Pinpoint the cell where the given text exists, returning its (x, y) midpoint coordinate. 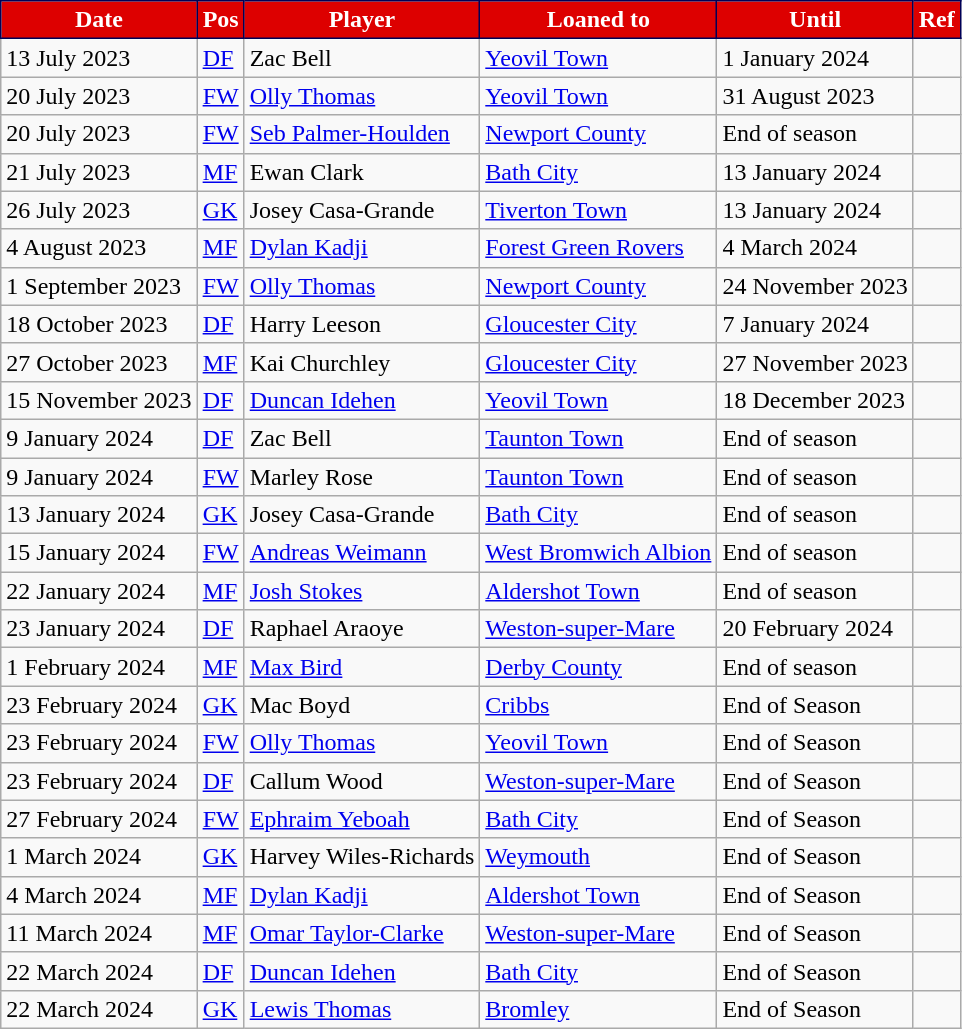
Ewan Clark (362, 172)
22 January 2024 (99, 591)
1 September 2023 (99, 286)
23 January 2024 (99, 629)
27 November 2023 (815, 362)
Max Bird (362, 667)
31 August 2023 (815, 96)
1 March 2024 (99, 857)
Weymouth (598, 857)
Pos (220, 20)
18 October 2023 (99, 324)
7 January 2024 (815, 324)
Tiverton Town (598, 210)
18 December 2023 (815, 400)
Josh Stokes (362, 591)
Harry Leeson (362, 324)
21 July 2023 (99, 172)
Derby County (598, 667)
Date (99, 20)
Lewis Thomas (362, 1009)
Ref (936, 20)
West Bromwich Albion (598, 553)
Mac Boyd (362, 705)
Loaned to (598, 20)
15 November 2023 (99, 400)
Callum Wood (362, 781)
1 January 2024 (815, 58)
Raphael Araoye (362, 629)
27 February 2024 (99, 819)
Player (362, 20)
Seb Palmer-Houlden (362, 134)
1 February 2024 (99, 667)
Marley Rose (362, 477)
15 January 2024 (99, 553)
27 October 2023 (99, 362)
Bromley (598, 1009)
Harvey Wiles-Richards (362, 857)
24 November 2023 (815, 286)
Andreas Weimann (362, 553)
20 February 2024 (815, 629)
13 July 2023 (99, 58)
Cribbs (598, 705)
Forest Green Rovers (598, 248)
Until (815, 20)
Ephraim Yeboah (362, 819)
4 August 2023 (99, 248)
Omar Taylor-Clarke (362, 933)
Kai Churchley (362, 362)
11 March 2024 (99, 933)
26 July 2023 (99, 210)
